Extract the (x, y) coordinate from the center of the cell holding the provided text.  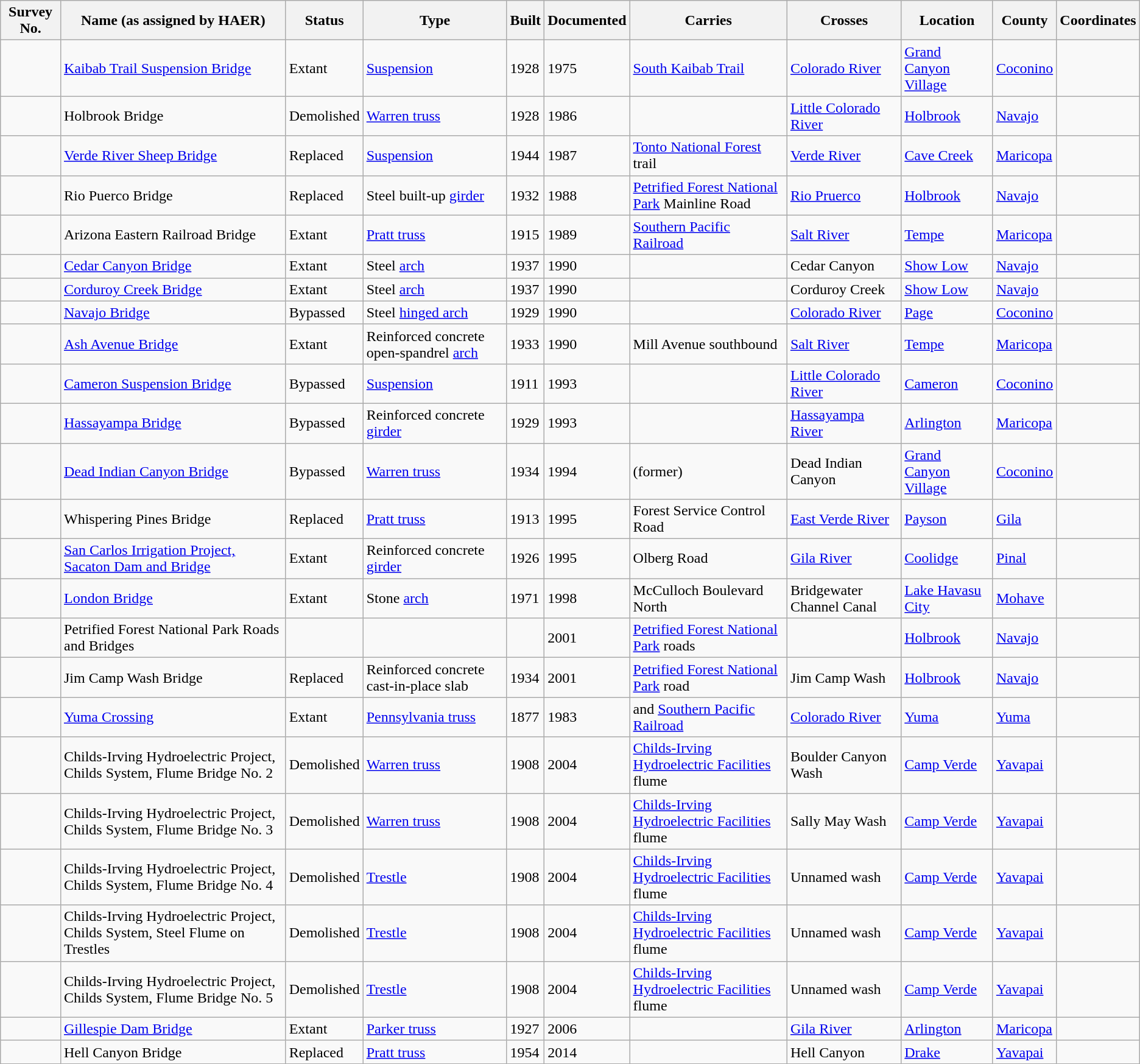
Type (435, 21)
London Bridge (173, 598)
Sally May Wash (844, 821)
Childs-Irving Hydroelectric Project, Childs System, Flume Bridge No. 5 (173, 989)
Cedar Canyon (844, 266)
2014 (587, 1052)
Whispering Pines Bridge (173, 519)
Jim Camp Wash (844, 677)
Tonto National Forest trail (708, 156)
Dead Indian Canyon Bridge (173, 471)
1877 (526, 717)
1915 (526, 235)
Parker truss (435, 1029)
Crosses (844, 21)
1971 (526, 598)
Olberg Road (708, 559)
Childs-Irving Hydroelectric Project, Childs System, Flume Bridge No. 3 (173, 821)
1998 (587, 598)
Verde River Sheep Bridge (173, 156)
Documented (587, 21)
McCulloch Boulevard North (708, 598)
Childs-Irving Hydroelectric Project, Childs System, Flume Bridge No. 2 (173, 765)
1975 (587, 68)
Bridgewater Channel Canal (844, 598)
County (1024, 21)
1911 (526, 384)
Jim Camp Wash Bridge (173, 677)
Kaibab Trail Suspension Bridge (173, 68)
Gila (1024, 519)
Pennsylvania truss (435, 717)
Steel built-up girder (435, 195)
Cedar Canyon Bridge (173, 266)
Gillespie Dam Bridge (173, 1029)
1933 (526, 344)
Pinal (1024, 559)
Forest Service Control Road (708, 519)
Verde River (844, 156)
South Kaibab Trail (708, 68)
Coordinates (1098, 21)
Petrified Forest National Park Mainline Road (708, 195)
East Verde River (844, 519)
Reinforced concrete cast-in-place slab (435, 677)
Carries (708, 21)
Dead Indian Canyon (844, 471)
Location (948, 21)
Drake (948, 1052)
1927 (526, 1029)
Childs-Irving Hydroelectric Project, Childs System, Flume Bridge No. 4 (173, 877)
1954 (526, 1052)
Reinforced concrete open-spandrel arch (435, 344)
Arizona Eastern Railroad Bridge (173, 235)
1987 (587, 156)
1944 (526, 156)
Rio Puerco Bridge (173, 195)
1994 (587, 471)
Holbrook Bridge (173, 116)
Page (948, 312)
Yuma Crossing (173, 717)
(former) (708, 471)
Petrified Forest National Park Roads and Bridges (173, 638)
1913 (526, 519)
Corduroy Creek Bridge (173, 289)
1983 (587, 717)
Ash Avenue Bridge (173, 344)
San Carlos Irrigation Project, Sacaton Dam and Bridge (173, 559)
1988 (587, 195)
Cameron Suspension Bridge (173, 384)
2006 (587, 1029)
Hassayampa Bridge (173, 423)
Rio Pruerco (844, 195)
Payson (948, 519)
Petrified Forest National Park road (708, 677)
Southern Pacific Railroad (708, 235)
1986 (587, 116)
Hell Canyon (844, 1052)
Name (as assigned by HAER) (173, 21)
Cameron (948, 384)
1932 (526, 195)
Status (324, 21)
Hell Canyon Bridge (173, 1052)
Corduroy Creek (844, 289)
Steel hinged arch (435, 312)
Stone arch (435, 598)
Boulder Canyon Wash (844, 765)
Childs-Irving Hydroelectric Project, Childs System, Steel Flume on Trestles (173, 933)
Built (526, 21)
Coolidge (948, 559)
Mohave (1024, 598)
Navajo Bridge (173, 312)
and Southern Pacific Railroad (708, 717)
1926 (526, 559)
Mill Avenue southbound (708, 344)
Survey No. (30, 21)
Petrified Forest National Park roads (708, 638)
Cave Creek (948, 156)
1989 (587, 235)
Hassayampa River (844, 423)
Lake Havasu City (948, 598)
